Extract the (X, Y) coordinate from the center of the cell holding the provided text.  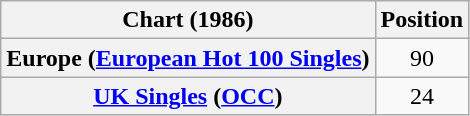
Position (422, 20)
24 (422, 96)
Chart (1986) (188, 20)
90 (422, 58)
Europe (European Hot 100 Singles) (188, 58)
UK Singles (OCC) (188, 96)
